Output the (X, Y) coordinate of the center of the cell containing the given text.  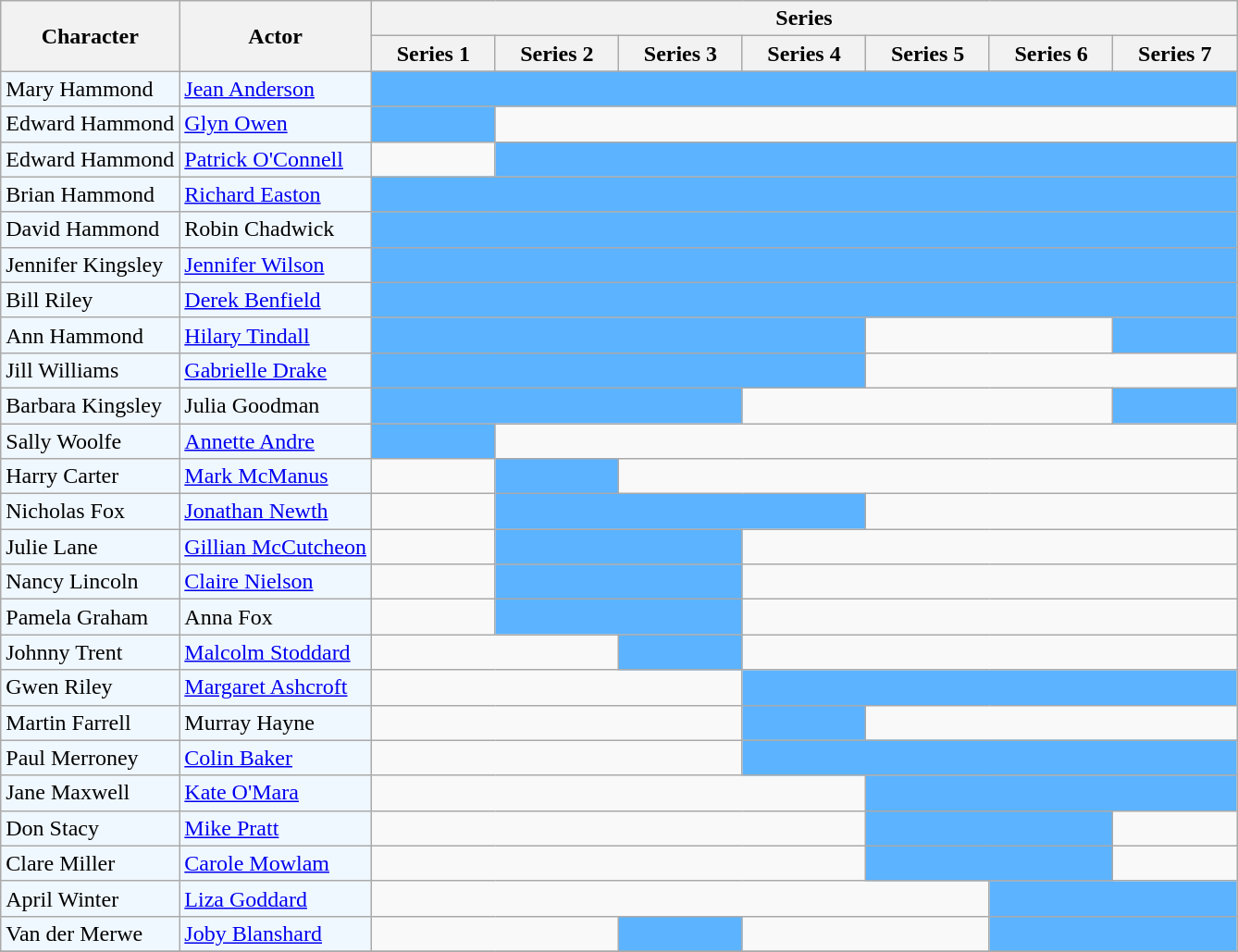
Mary Hammond (91, 89)
Malcolm Stoddard (276, 652)
Claire Nielson (276, 582)
Brian Hammond (91, 194)
Murray Hayne (276, 723)
Jennifer Kingsley (91, 265)
Pamela Graham (91, 617)
Colin Baker (276, 758)
Liza Goddard (276, 898)
Gillian McCutcheon (276, 547)
Kate O'Mara (276, 793)
Annette Andre (276, 441)
Robin Chadwick (276, 229)
Series 6 (1051, 54)
Richard Easton (276, 194)
Joby Blanshard (276, 933)
Harry Carter (91, 476)
Series 5 (928, 54)
Jill Williams (91, 370)
Jonathan Newth (276, 512)
Series 7 (1175, 54)
Patrick O'Connell (276, 159)
Carole Mowlam (276, 863)
Jane Maxwell (91, 793)
Hilary Tindall (276, 335)
Gwen Riley (91, 687)
David Hammond (91, 229)
Johnny Trent (91, 652)
Series 2 (557, 54)
Gabrielle Drake (276, 370)
Character (91, 36)
Don Stacy (91, 828)
Van der Merwe (91, 933)
Paul Merroney (91, 758)
Bill Riley (91, 300)
Jean Anderson (276, 89)
April Winter (91, 898)
Actor (276, 36)
Julie Lane (91, 547)
Anna Fox (276, 617)
Nicholas Fox (91, 512)
Sally Woolfe (91, 441)
Mike Pratt (276, 828)
Martin Farrell (91, 723)
Series 4 (804, 54)
Clare Miller (91, 863)
Barbara Kingsley (91, 405)
Jennifer Wilson (276, 265)
Margaret Ashcroft (276, 687)
Series 3 (681, 54)
Series (805, 19)
Derek Benfield (276, 300)
Nancy Lincoln (91, 582)
Ann Hammond (91, 335)
Mark McManus (276, 476)
Glyn Owen (276, 124)
Series 1 (434, 54)
Julia Goodman (276, 405)
